For the text-containing cell, return its midpoint in [X, Y] coordinate format. 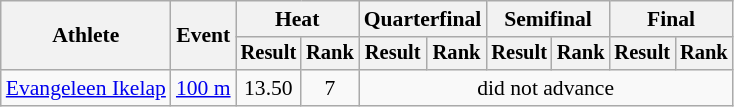
Final [670, 19]
Heat [298, 19]
Semifinal [548, 19]
Athlete [86, 36]
13.50 [269, 88]
Evangeleen Ikelap [86, 88]
100 m [204, 88]
Event [204, 36]
7 [330, 88]
did not advance [546, 88]
Quarterfinal [423, 19]
